Return [X, Y] of the center of cell containing provided text 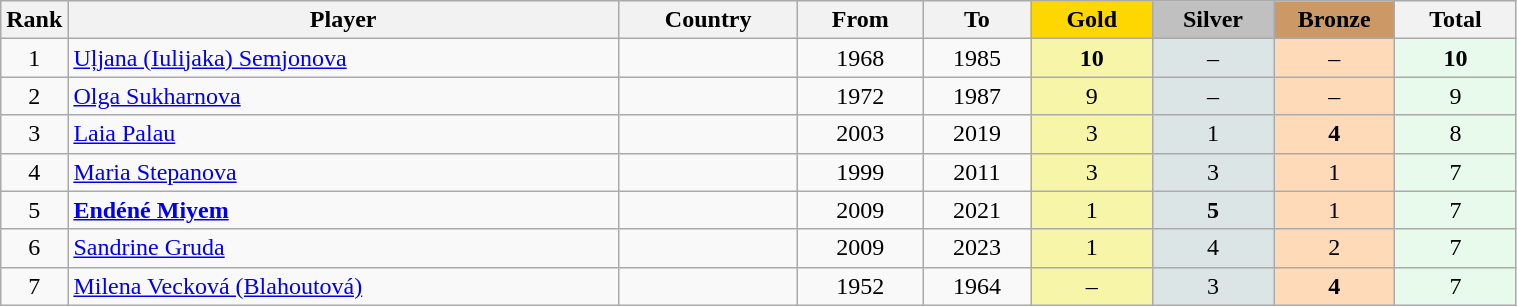
2003 [860, 134]
Total [1456, 20]
1952 [860, 286]
1964 [977, 286]
1968 [860, 58]
Silver [1212, 20]
Player [344, 20]
Milena Vecková (Blahoutová) [344, 286]
Maria Stepanova [344, 172]
1985 [977, 58]
1999 [860, 172]
Olga Sukharnova [344, 96]
Laia Palau [344, 134]
Gold [1092, 20]
1987 [977, 96]
2011 [977, 172]
2019 [977, 134]
Endéné Miyem [344, 210]
To [977, 20]
Bronze [1334, 20]
2023 [977, 248]
2021 [977, 210]
Country [708, 20]
From [860, 20]
Rank [34, 20]
1972 [860, 96]
6 [34, 248]
8 [1456, 134]
Uļjana (Iulijaka) Semjonova [344, 58]
Sandrine Gruda [344, 248]
